Extract the [x, y] coordinate from the center of the cell holding the provided text.  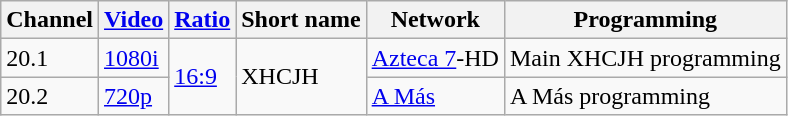
A Más programming [645, 96]
Short name [301, 20]
Video [134, 20]
Channel [50, 20]
16:9 [202, 77]
720p [134, 96]
Main XHCJH programming [645, 58]
Programming [645, 20]
XHCJH [301, 77]
20.1 [50, 58]
Ratio [202, 20]
20.2 [50, 96]
1080i [134, 58]
A Más [435, 96]
Azteca 7-HD [435, 58]
Network [435, 20]
